Determine the [x, y] coordinate at the center of the cell enclosing the given text.  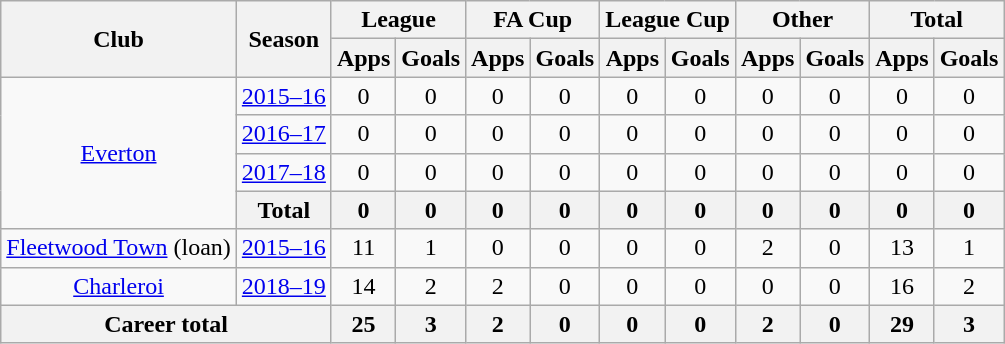
29 [902, 324]
2017–18 [284, 172]
2016–17 [284, 134]
FA Cup [533, 20]
Other [802, 20]
Career total [166, 324]
25 [363, 324]
11 [363, 248]
Fleetwood Town (loan) [119, 248]
League [398, 20]
16 [902, 286]
Everton [119, 153]
Season [284, 39]
13 [902, 248]
Charleroi [119, 286]
2018–19 [284, 286]
Club [119, 39]
League Cup [668, 20]
14 [363, 286]
